Return [x, y] of the center of cell containing provided text 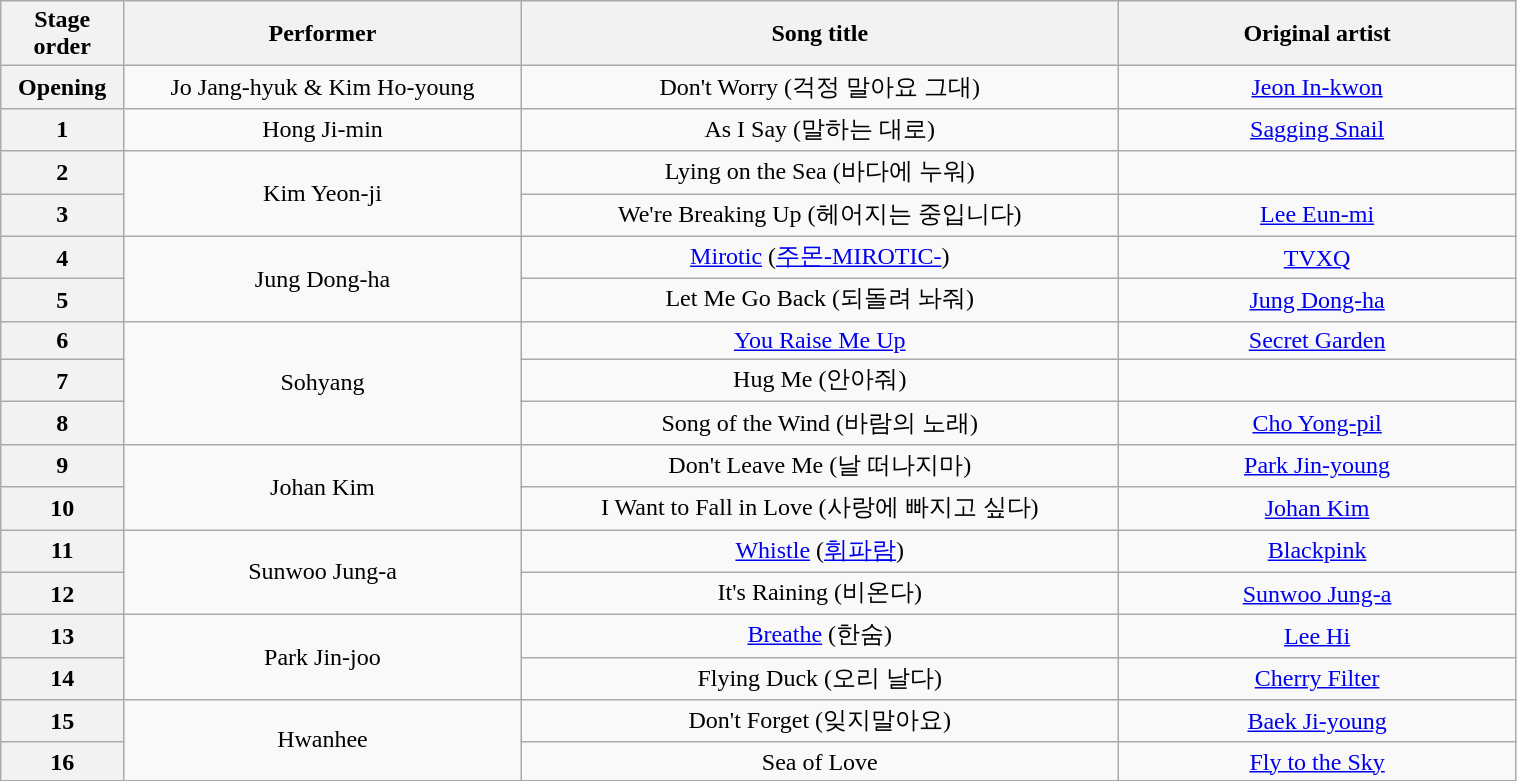
As I Say (말하는 대로) [820, 130]
Opening [62, 88]
Flying Duck (오리 날다) [820, 678]
13 [62, 636]
Stage order [62, 34]
Cherry Filter [1317, 678]
Performer [323, 34]
6 [62, 340]
Breathe (한숨) [820, 636]
11 [62, 552]
Let Me Go Back (되돌려 놔줘) [820, 300]
Blackpink [1317, 552]
Lee Hi [1317, 636]
Park Jin-joo [323, 658]
Fly to the Sky [1317, 761]
Don't Forget (잊지말아요) [820, 722]
Sagging Snail [1317, 130]
9 [62, 466]
Song title [820, 34]
Whistle (휘파람) [820, 552]
We're Breaking Up (헤어지는 중입니다) [820, 216]
Park Jin-young [1317, 466]
Hwanhee [323, 740]
Don't Worry (걱정 말아요 그대) [820, 88]
16 [62, 761]
14 [62, 678]
12 [62, 594]
Secret Garden [1317, 340]
You Raise Me Up [820, 340]
Sohyang [323, 382]
Original artist [1317, 34]
Jeon In-kwon [1317, 88]
10 [62, 508]
I Want to Fall in Love (사랑에 빠지고 싶다) [820, 508]
Sea of Love [820, 761]
2 [62, 172]
Cho Yong-pil [1317, 424]
Kim Yeon-ji [323, 194]
Hong Ji-min [323, 130]
Lee Eun-mi [1317, 216]
Song of the Wind (바람의 노래) [820, 424]
Jo Jang-hyuk & Kim Ho-young [323, 88]
8 [62, 424]
4 [62, 258]
It's Raining (비온다) [820, 594]
7 [62, 380]
Hug Me (안아줘) [820, 380]
Lying on the Sea (바다에 누워) [820, 172]
TVXQ [1317, 258]
1 [62, 130]
Mirotic (주몬-MIROTIC-) [820, 258]
3 [62, 216]
Baek Ji-young [1317, 722]
Don't Leave Me (날 떠나지마) [820, 466]
5 [62, 300]
15 [62, 722]
